Capture the cell that displays the provided text and extract its [X, Y] central coordinate. 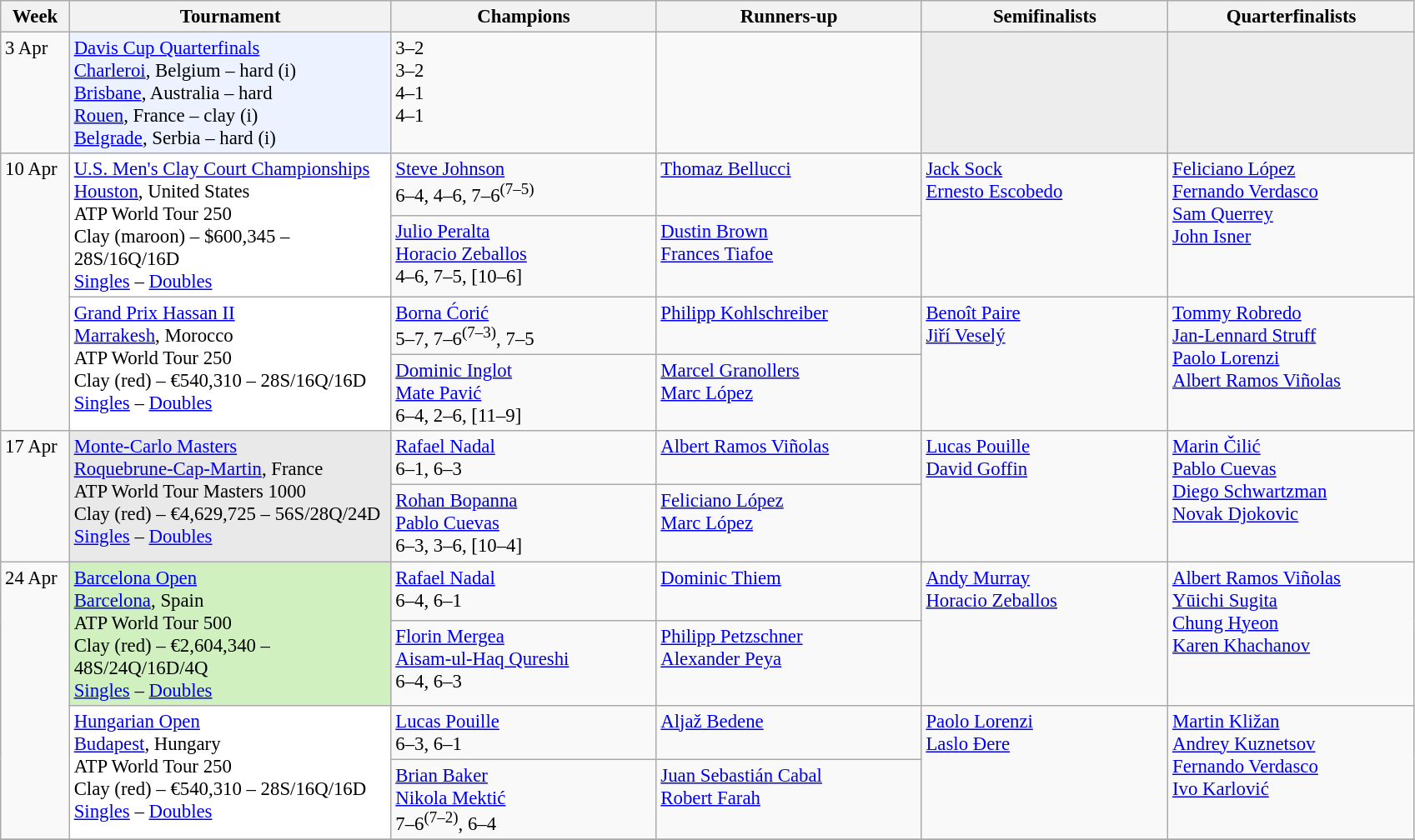
Aljaž Bedene [789, 732]
Week [35, 17]
Albert Ramos Viñolas [789, 458]
Benoît Paire Jiří Veselý [1045, 365]
Dominic Inglot Mate Pavić6–4, 2–6, [11–9] [524, 393]
Florin Mergea Aisam-ul-Haq Qureshi6–4, 6–3 [524, 663]
Marin Čilić Pablo Cuevas Diego Schwartzman Novak Djokovic [1292, 497]
Steve Johnson6–4, 4–6, 7–6(7–5) [524, 184]
Hungarian Open Budapest, HungaryATP World Tour 250Clay (red) – €540,310 – 28S/16Q/16D Singles – Doubles [230, 772]
10 Apr [35, 292]
Dominic Thiem [789, 592]
Barcelona Open Barcelona, SpainATP World Tour 500Clay (red) – €2,604,340 – 48S/24Q/16D/4Q Singles – Doubles [230, 633]
Tournament [230, 17]
Philipp Kohlschreiber [789, 327]
Champions [524, 17]
Feliciano López Marc López [789, 523]
Rafael Nadal 6–4, 6–1 [524, 592]
Davis Cup QuarterfinalsCharleroi, Belgium – hard (i)Brisbane, Australia – hardRouen, France – clay (i)Belgrade, Serbia – hard (i) [230, 93]
17 Apr [35, 497]
Tommy Robredo Jan-Lennard Struff Paolo Lorenzi Albert Ramos Viñolas [1292, 365]
Lucas Pouille David Goffin [1045, 497]
Borna Ćorić5–7, 7–6(7–3), 7–5 [524, 327]
Philipp Petzschner Alexander Peya [789, 663]
Runners-up [789, 17]
Rafael Nadal 6–1, 6–3 [524, 458]
Paolo Lorenzi Laslo Đere [1045, 772]
Albert Ramos Viñolas Yūichi Sugita Chung Hyeon Karen Khachanov [1292, 633]
Grand Prix Hassan II Marrakesh, MoroccoATP World Tour 250Clay (red) – €540,310 – 28S/16Q/16D Singles – Doubles [230, 365]
Lucas Pouille 6–3, 6–1 [524, 732]
Rohan Bopanna Pablo Cuevas 6–3, 3–6, [10–4] [524, 523]
U.S. Men's Clay Court Championships Houston, United StatesATP World Tour 250Clay (maroon) – $600,345 – 28S/16Q/16D Singles – Doubles [230, 225]
Thomaz Bellucci [789, 184]
Marcel Granollers Marc López [789, 393]
3–2 3–2 4–1 4–1 [524, 93]
Monte-Carlo Masters Roquebrune-Cap-Martin, FranceATP World Tour Masters 1000Clay (red) – €4,629,725 – 56S/28Q/24D Singles – Doubles [230, 497]
24 Apr [35, 700]
Dustin Brown Frances Tiafoe [789, 256]
Martin Kližan Andrey Kuznetsov Fernando Verdasco Ivo Karlović [1292, 772]
Brian Baker Nikola Mektić7–6(7–2), 6–4 [524, 799]
3 Apr [35, 93]
Julio Peralta Horacio Zeballos 4–6, 7–5, [10–6] [524, 256]
Quarterfinalists [1292, 17]
Feliciano López Fernando Verdasco Sam Querrey John Isner [1292, 225]
Semifinalists [1045, 17]
Andy Murray Horacio Zeballos [1045, 633]
Juan Sebastián Cabal Robert Farah [789, 799]
Jack Sock Ernesto Escobedo [1045, 225]
